Find where the given text appears and provide that cell's center as (X, Y) coordinate. 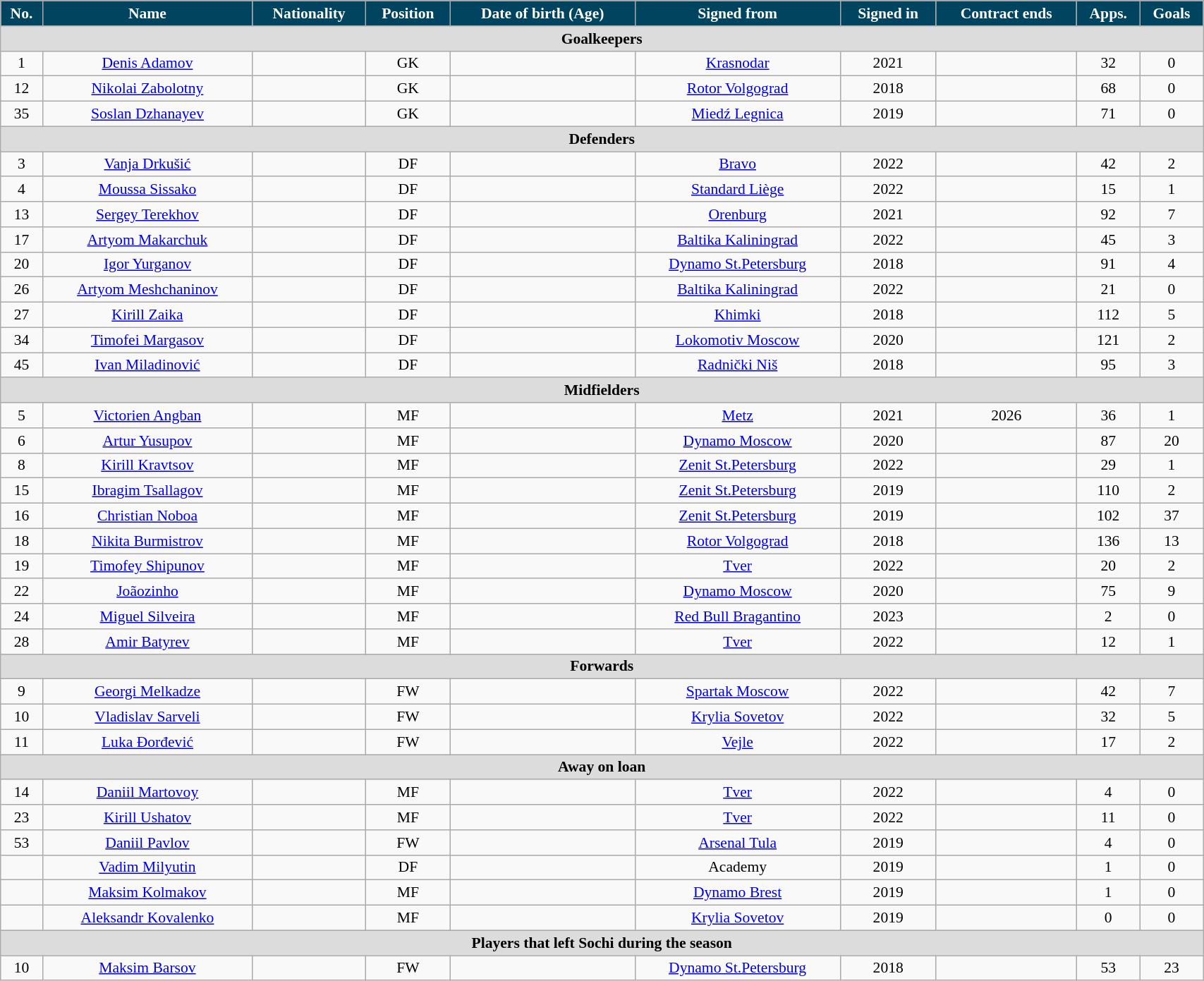
Radnički Niš (738, 365)
Arsenal Tula (738, 843)
Defenders (602, 139)
Midfielders (602, 391)
Forwards (602, 666)
8 (21, 465)
Joãozinho (147, 592)
Nikolai Zabolotny (147, 89)
Amir Batyrev (147, 642)
Georgi Melkadze (147, 692)
Academy (738, 867)
Vanja Drkušić (147, 164)
2023 (888, 616)
16 (21, 516)
Daniil Pavlov (147, 843)
Apps. (1108, 13)
Contract ends (1006, 13)
2026 (1006, 415)
Lokomotiv Moscow (738, 340)
Ibragim Tsallagov (147, 491)
Goalkeepers (602, 39)
14 (21, 793)
Goals (1171, 13)
24 (21, 616)
Kirill Kravtsov (147, 465)
Luka Đorđević (147, 742)
Nikita Burmistrov (147, 541)
Nationality (309, 13)
Moussa Sissako (147, 190)
Christian Noboa (147, 516)
26 (21, 290)
112 (1108, 315)
19 (21, 566)
68 (1108, 89)
Vladislav Sarveli (147, 717)
Kirill Zaika (147, 315)
22 (21, 592)
Spartak Moscow (738, 692)
Kirill Ushatov (147, 817)
28 (21, 642)
Denis Adamov (147, 63)
Miedź Legnica (738, 114)
110 (1108, 491)
71 (1108, 114)
29 (1108, 465)
Vejle (738, 742)
27 (21, 315)
Players that left Sochi during the season (602, 943)
Name (147, 13)
Orenburg (738, 214)
75 (1108, 592)
Bravo (738, 164)
Artyom Meshchaninov (147, 290)
Vadim Milyutin (147, 867)
Timofei Margasov (147, 340)
Krasnodar (738, 63)
Maksim Kolmakov (147, 893)
Date of birth (Age) (542, 13)
92 (1108, 214)
Signed from (738, 13)
No. (21, 13)
35 (21, 114)
6 (21, 441)
102 (1108, 516)
Sergey Terekhov (147, 214)
87 (1108, 441)
Miguel Silveira (147, 616)
Igor Yurganov (147, 264)
Ivan Miladinović (147, 365)
Victorien Angban (147, 415)
Red Bull Bragantino (738, 616)
Khimki (738, 315)
Artyom Makarchuk (147, 240)
Away on loan (602, 767)
Signed in (888, 13)
36 (1108, 415)
91 (1108, 264)
95 (1108, 365)
Artur Yusupov (147, 441)
136 (1108, 541)
18 (21, 541)
Dynamo Brest (738, 893)
Standard Liège (738, 190)
Metz (738, 415)
Aleksandr Kovalenko (147, 918)
21 (1108, 290)
34 (21, 340)
Position (408, 13)
121 (1108, 340)
Timofey Shipunov (147, 566)
Maksim Barsov (147, 968)
Soslan Dzhanayev (147, 114)
37 (1171, 516)
Daniil Martovoy (147, 793)
